Determine the (x, y) coordinate at the center of the cell enclosing the given text.  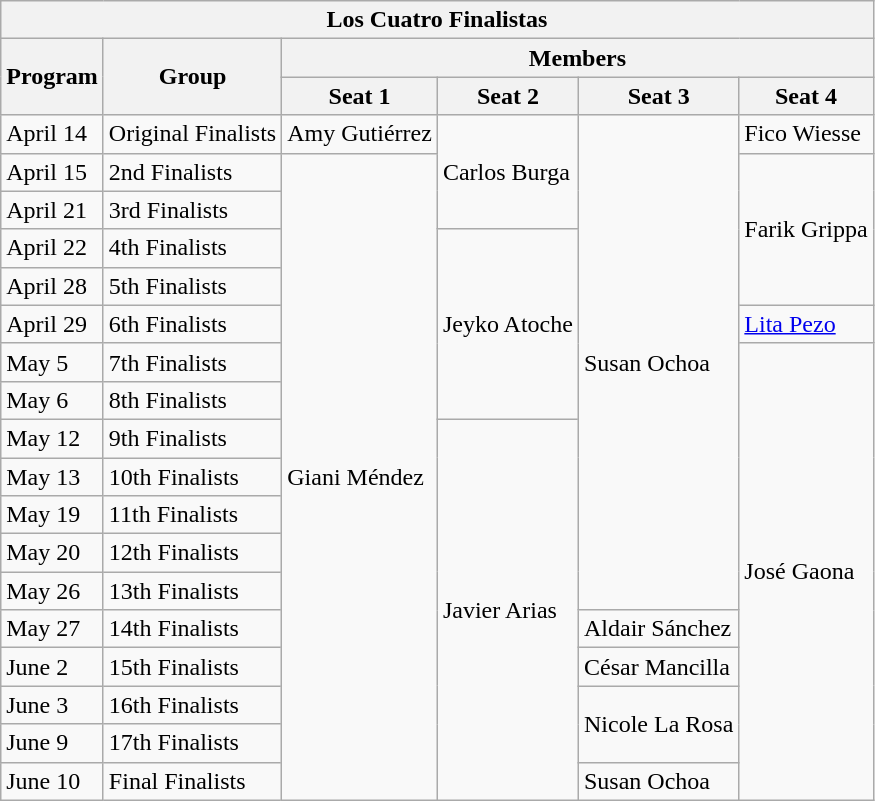
Original Finalists (192, 134)
June 9 (52, 743)
13th Finalists (192, 591)
April 22 (52, 248)
May 20 (52, 553)
8th Finalists (192, 400)
April 29 (52, 324)
May 13 (52, 477)
Nicole La Rosa (658, 724)
17th Finalists (192, 743)
June 2 (52, 667)
6th Finalists (192, 324)
12th Finalists (192, 553)
Los Cuatro Finalistas (437, 20)
César Mancilla (658, 667)
June 10 (52, 781)
Seat 3 (658, 96)
15th Finalists (192, 667)
2nd Finalists (192, 172)
May 27 (52, 629)
7th Finalists (192, 362)
11th Finalists (192, 515)
5th Finalists (192, 286)
14th Finalists (192, 629)
April 14 (52, 134)
April 28 (52, 286)
3rd Finalists (192, 210)
10th Finalists (192, 477)
May 19 (52, 515)
9th Finalists (192, 438)
Giani Méndez (360, 476)
Lita Pezo (806, 324)
May 12 (52, 438)
May 6 (52, 400)
Aldair Sánchez (658, 629)
Amy Gutiérrez (360, 134)
4th Finalists (192, 248)
May 26 (52, 591)
Carlos Burga (508, 172)
Javier Arias (508, 610)
Final Finalists (192, 781)
Seat 4 (806, 96)
Farik Grippa (806, 229)
June 3 (52, 705)
Seat 1 (360, 96)
Fico Wiesse (806, 134)
José Gaona (806, 572)
Members (578, 58)
16th Finalists (192, 705)
Group (192, 77)
Jeyko Atoche (508, 324)
Program (52, 77)
Seat 2 (508, 96)
April 21 (52, 210)
May 5 (52, 362)
April 15 (52, 172)
